Detect which cell encompasses the target text, then output its (x, y) center coordinate. 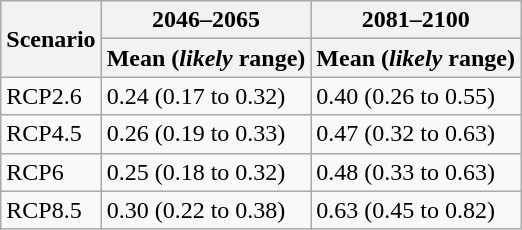
0.25 (0.18 to 0.32) (206, 172)
0.47 (0.32 to 0.63) (416, 134)
RCP8.5 (51, 210)
2081–2100 (416, 20)
0.48 (0.33 to 0.63) (416, 172)
0.63 (0.45 to 0.82) (416, 210)
RCP6 (51, 172)
0.26 (0.19 to 0.33) (206, 134)
0.24 (0.17 to 0.32) (206, 96)
0.40 (0.26 to 0.55) (416, 96)
RCP2.6 (51, 96)
2046–2065 (206, 20)
RCP4.5 (51, 134)
0.30 (0.22 to 0.38) (206, 210)
Scenario (51, 39)
